Search for the cell housing the specified text and yield its (X, Y) center coordinate. 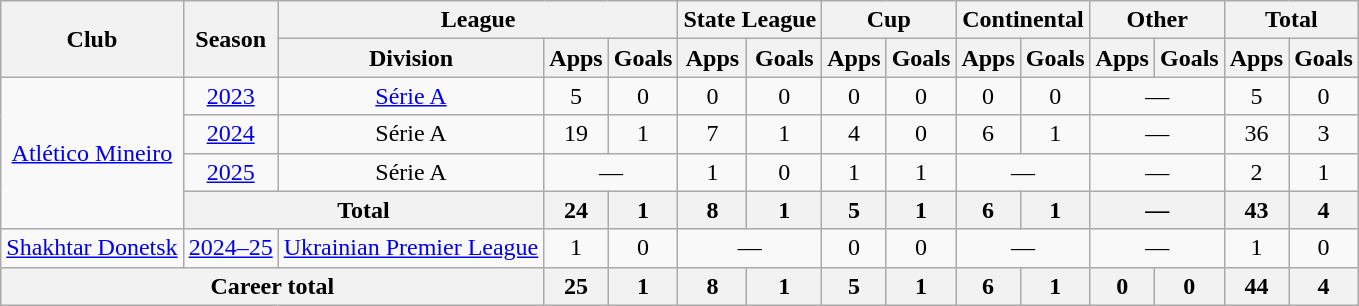
3 (1324, 134)
2024–25 (230, 248)
Continental (1023, 20)
State League (750, 20)
19 (576, 134)
2024 (230, 134)
7 (712, 134)
36 (1256, 134)
24 (576, 210)
Shakhtar Donetsk (92, 248)
2023 (230, 96)
25 (576, 286)
League (478, 20)
Cup (889, 20)
Other (1157, 20)
Career total (272, 286)
Ukrainian Premier League (411, 248)
44 (1256, 286)
2 (1256, 172)
Division (411, 58)
Season (230, 39)
Atlético Mineiro (92, 153)
2025 (230, 172)
43 (1256, 210)
Club (92, 39)
